Pinpoint the cell where the given text exists, returning its (X, Y) midpoint coordinate. 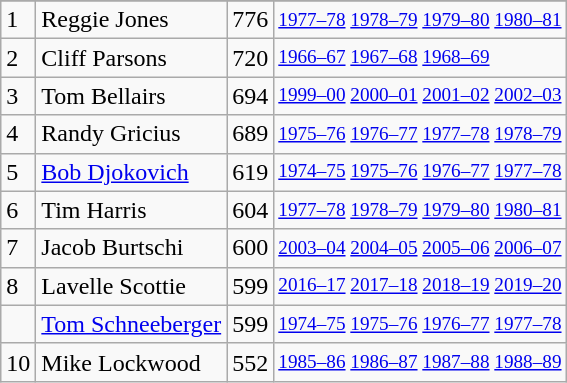
689 (250, 134)
5 (18, 172)
4 (18, 134)
694 (250, 96)
1 (18, 20)
1975–76 1976–77 1977–78 1978–79 (420, 134)
10 (18, 362)
Randy Gricius (132, 134)
600 (250, 248)
Mike Lockwood (132, 362)
8 (18, 286)
776 (250, 20)
2003–04 2004–05 2005–06 2006–07 (420, 248)
1966–67 1967–68 1968–69 (420, 58)
1999–00 2000–01 2001–02 2002–03 (420, 96)
604 (250, 210)
2 (18, 58)
6 (18, 210)
7 (18, 248)
1985–86 1986–87 1987–88 1988–89 (420, 362)
Tom Schneeberger (132, 324)
552 (250, 362)
Lavelle Scottie (132, 286)
619 (250, 172)
Tom Bellairs (132, 96)
2016–17 2017–18 2018–19 2019–20 (420, 286)
720 (250, 58)
Bob Djokovich (132, 172)
3 (18, 96)
Reggie Jones (132, 20)
Cliff Parsons (132, 58)
Tim Harris (132, 210)
Jacob Burtschi (132, 248)
